Search for the cell housing the specified text and yield its (X, Y) center coordinate. 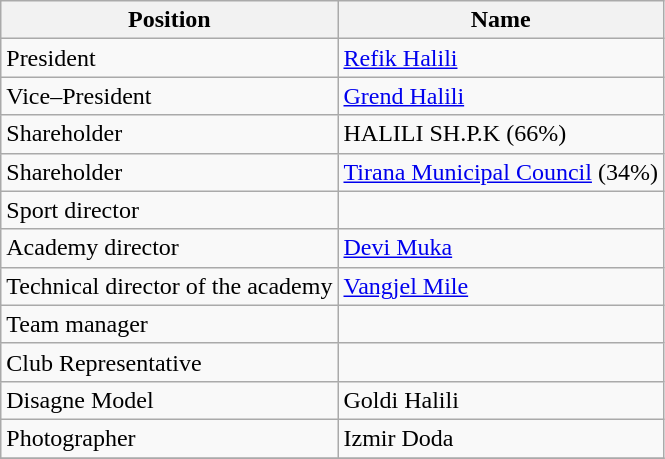
Photographer (170, 438)
Grend Halili (500, 96)
Izmir Doda (500, 438)
Team manager (170, 324)
Vice–President (170, 96)
Devi Muka (500, 248)
President (170, 58)
Refik Halili (500, 58)
Position (170, 20)
Name (500, 20)
HALILI SH.P.K (66%) (500, 134)
Club Representative (170, 362)
Academy director (170, 248)
Disagne Model (170, 400)
Tirana Municipal Council (34%) (500, 172)
Technical director of the academy (170, 286)
Goldi Halili (500, 400)
Vangjel Mile (500, 286)
Sport director (170, 210)
